Output the (x, y) coordinate of the center of the cell containing the given text.  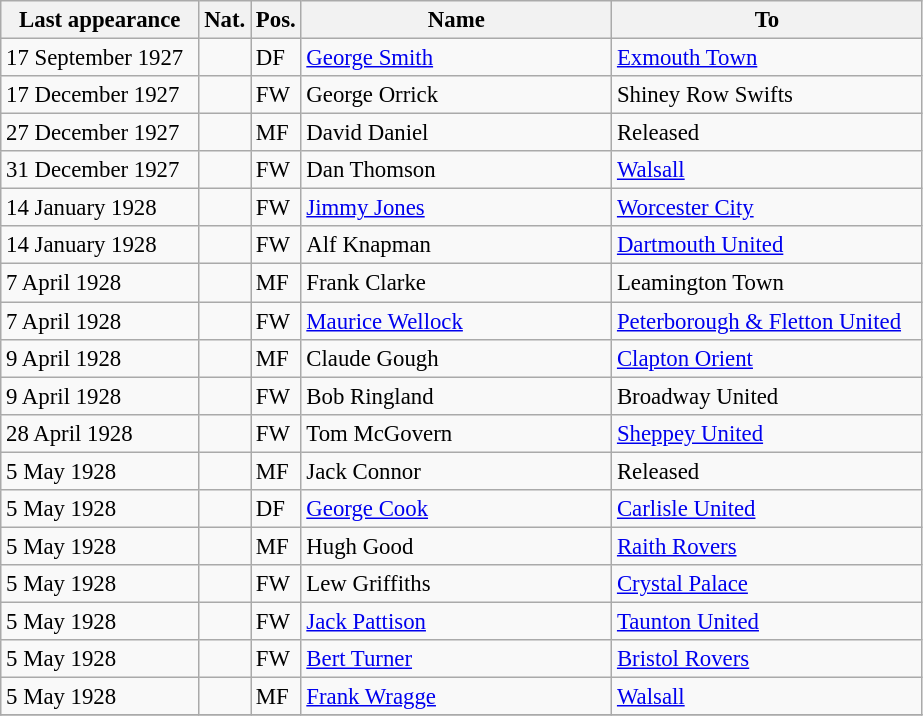
Carlisle United (768, 509)
Shiney Row Swifts (768, 95)
Jimmy Jones (456, 208)
Jack Pattison (456, 621)
Dartmouth United (768, 245)
Frank Clarke (456, 283)
Tom McGovern (456, 433)
28 April 1928 (100, 433)
George Smith (456, 58)
Last appearance (100, 20)
Maurice Wellock (456, 321)
George Cook (456, 509)
David Daniel (456, 133)
Worcester City (768, 208)
Bristol Rovers (768, 659)
Dan Thomson (456, 170)
Leamington Town (768, 283)
George Orrick (456, 95)
Hugh Good (456, 546)
27 December 1927 (100, 133)
Name (456, 20)
17 December 1927 (100, 95)
Alf Knapman (456, 245)
Taunton United (768, 621)
Claude Gough (456, 358)
Peterborough & Fletton United (768, 321)
Exmouth Town (768, 58)
Jack Connor (456, 471)
Lew Griffiths (456, 584)
Bert Turner (456, 659)
Nat. (225, 20)
Frank Wragge (456, 697)
Raith Rovers (768, 546)
Clapton Orient (768, 358)
Pos. (276, 20)
31 December 1927 (100, 170)
To (768, 20)
17 September 1927 (100, 58)
Broadway United (768, 396)
Bob Ringland (456, 396)
Crystal Palace (768, 584)
Sheppey United (768, 433)
